Provide the (x, y) coordinate of the cell's center where the given text is located.  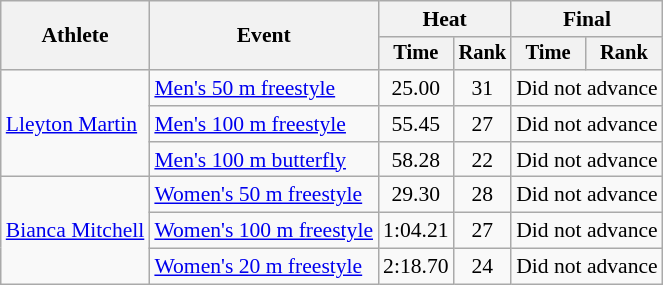
24 (483, 267)
31 (483, 88)
29.30 (416, 195)
Athlete (76, 36)
1:04.21 (416, 231)
Men's 100 m butterfly (264, 160)
Lleyton Martin (76, 124)
Bianca Mitchell (76, 230)
22 (483, 160)
Women's 50 m freestyle (264, 195)
Final (587, 19)
Women's 20 m freestyle (264, 267)
2:18.70 (416, 267)
Men's 100 m freestyle (264, 124)
Event (264, 36)
25.00 (416, 88)
55.45 (416, 124)
Men's 50 m freestyle (264, 88)
28 (483, 195)
Heat (444, 19)
Women's 100 m freestyle (264, 231)
58.28 (416, 160)
